Detect which cell encompasses the target text, then output its (x, y) center coordinate. 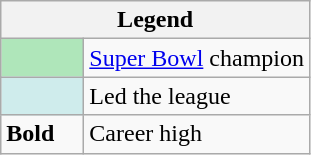
Bold (42, 134)
Led the league (197, 96)
Legend (156, 20)
Career high (197, 134)
Super Bowl champion (197, 58)
